Identify which cell holds the provided text, then report its (X, Y) central coordinate. 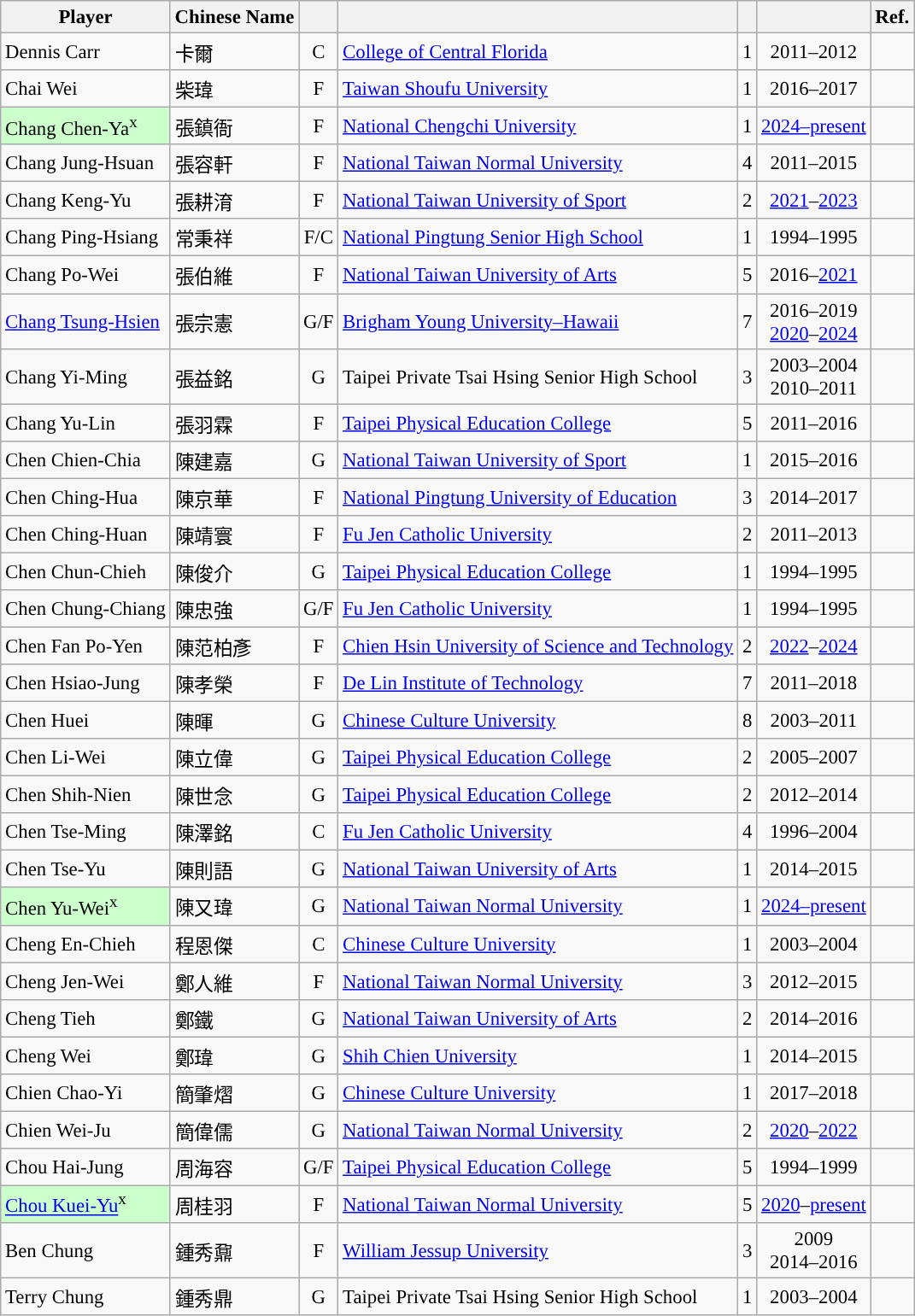
National Pingtung University of Education (538, 497)
陳則語 (234, 869)
Chen Ching-Hua (85, 497)
2003–20042010–2011 (813, 376)
陳孝榮 (234, 683)
1994–1999 (813, 1167)
Brigham Young University–Hawaii (538, 321)
2011–2012 (813, 52)
2017–2018 (813, 1093)
陳俊介 (234, 571)
2011–2018 (813, 683)
2014–2017 (813, 497)
張容軒 (234, 163)
Chen Hsiao-Jung (85, 683)
Chang Yi-Ming (85, 376)
Chien Chao-Yi (85, 1093)
2020–present (813, 1204)
Chang Jung-Hsuan (85, 163)
William Jessup University (538, 1250)
鄭鐵 (234, 1018)
2022–2024 (813, 646)
2012–2015 (813, 981)
Chen Chien-Chia (85, 459)
Chien Wei-Ju (85, 1130)
鄭瑋 (234, 1056)
Chen Li-Wei (85, 757)
Taiwan Shoufu University (538, 89)
Shih Chien University (538, 1056)
簡肇熠 (234, 1093)
2014–2016 (813, 1018)
2015–2016 (813, 459)
F/C (319, 237)
Chen Tse-Ming (85, 832)
Chang Tsung-Hsien (85, 321)
Chien Hsin University of Science and Technology (538, 646)
陳又瑋 (234, 907)
Chen Huei (85, 721)
2011–2015 (813, 163)
常秉祥 (234, 237)
Chou Kuei-Yux (85, 1204)
Chen Chun-Chieh (85, 571)
2016–20192020–2024 (813, 321)
Ref. (892, 17)
Chai Wei (85, 89)
2021–2023 (813, 201)
Ben Chung (85, 1250)
Chen Shih-Nien (85, 795)
張益銘 (234, 376)
Chen Tse-Yu (85, 869)
Chen Ching-Huan (85, 535)
Chang Ping-Hsiang (85, 237)
National Pingtung Senior High School (538, 237)
張耕淯 (234, 201)
Chang Yu-Lin (85, 423)
College of Central Florida (538, 52)
De Lin Institute of Technology (538, 683)
2011–2013 (813, 535)
陳暉 (234, 721)
2003–2011 (813, 721)
2005–2007 (813, 757)
1996–2004 (813, 832)
2016–2017 (813, 89)
2011–2016 (813, 423)
陳忠強 (234, 609)
Cheng Jen-Wei (85, 981)
鄭人維 (234, 981)
Chang Keng-Yu (85, 201)
Dennis Carr (85, 52)
簡偉儒 (234, 1130)
鍾秀鼎 (234, 1297)
張羽霖 (234, 423)
National Chengchi University (538, 126)
陳澤銘 (234, 832)
Chen Chung-Chiang (85, 609)
Player (85, 17)
Chinese Name (234, 17)
Chang Po-Wei (85, 275)
Cheng Tieh (85, 1018)
程恩傑 (234, 944)
張鎮衙 (234, 126)
陳范柏彥 (234, 646)
Cheng En-Chieh (85, 944)
Cheng Wei (85, 1056)
Chang Chen-Yax (85, 126)
卡爾 (234, 52)
張宗憲 (234, 321)
張伯維 (234, 275)
2012–2014 (813, 795)
8 (748, 721)
陳世念 (234, 795)
周海容 (234, 1167)
柴瑋 (234, 89)
周桂羽 (234, 1204)
陳立偉 (234, 757)
Chou Hai-Jung (85, 1167)
陳京華 (234, 497)
Terry Chung (85, 1297)
陳建嘉 (234, 459)
Chen Yu-Weix (85, 907)
2020–2022 (813, 1130)
Chen Fan Po-Yen (85, 646)
陳靖寰 (234, 535)
2016–2021 (813, 275)
鍾秀鼐 (234, 1250)
20092014–2016 (813, 1250)
